Return the (X, Y) coordinate for the center point of the cell that contains the specified text.  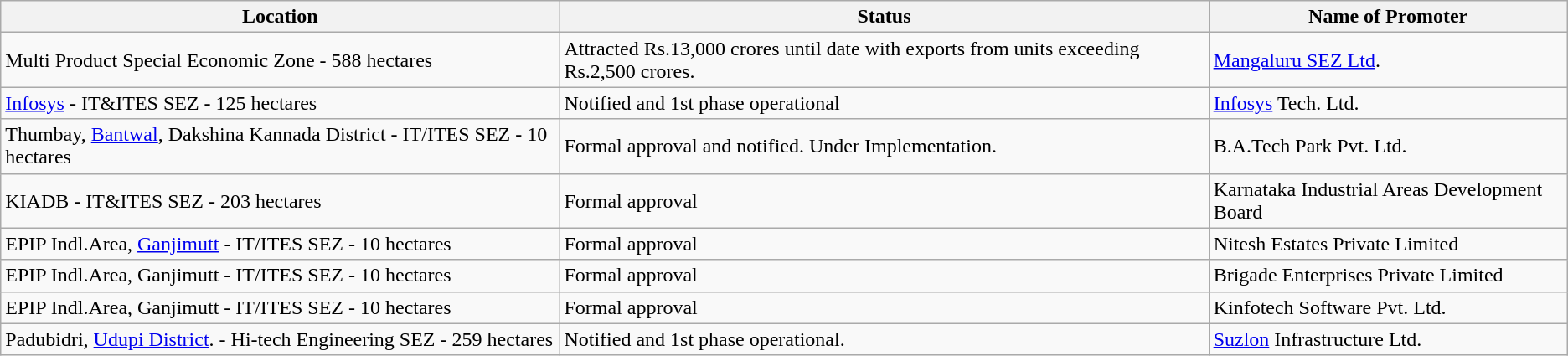
Location (280, 17)
Status (885, 17)
Thumbay, Bantwal, Dakshina Kannada District - IT/ITES SEZ - 10 hectares (280, 146)
Mangaluru SEZ Ltd. (1388, 60)
Infosys - IT&ITES SEZ - 125 hectares (280, 103)
Nitesh Estates Private Limited (1388, 244)
Notified and 1st phase operational. (885, 339)
B.A.Tech Park Pvt. Ltd. (1388, 146)
Brigade Enterprises Private Limited (1388, 276)
Notified and 1st phase operational (885, 103)
Kinfotech Software Pvt. Ltd. (1388, 307)
Infosys Tech. Ltd. (1388, 103)
Formal approval and notified. Under Implementation. (885, 146)
KIADB - IT&ITES SEZ - 203 hectares (280, 201)
Attracted Rs.13,000 crores until date with exports from units exceeding Rs.2,500 crores. (885, 60)
Padubidri, Udupi District. - Hi-tech Engineering SEZ - 259 hectares (280, 339)
Multi Product Special Economic Zone - 588 hectares (280, 60)
Name of Promoter (1388, 17)
Karnataka Industrial Areas Development Board (1388, 201)
Suzlon Infrastructure Ltd. (1388, 339)
